Output the (X, Y) coordinate of the center of the cell containing the given text.  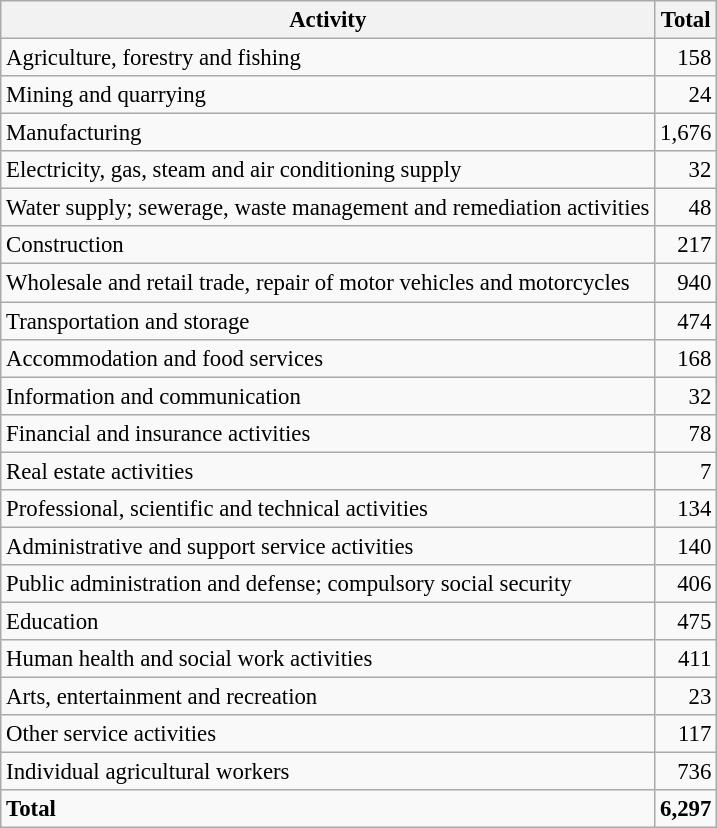
Administrative and support service activities (328, 546)
Human health and social work activities (328, 659)
Real estate activities (328, 471)
475 (686, 621)
1,676 (686, 133)
Accommodation and food services (328, 358)
Mining and quarrying (328, 95)
168 (686, 358)
940 (686, 283)
Wholesale and retail trade, repair of motor vehicles and motorcycles (328, 283)
Water supply; sewerage, waste management and remediation activities (328, 208)
Individual agricultural workers (328, 772)
Transportation and storage (328, 321)
48 (686, 208)
Professional, scientific and technical activities (328, 509)
736 (686, 772)
23 (686, 697)
Education (328, 621)
406 (686, 584)
Information and communication (328, 396)
Construction (328, 245)
Other service activities (328, 734)
Activity (328, 20)
140 (686, 546)
117 (686, 734)
Arts, entertainment and recreation (328, 697)
Public administration and defense; compulsory social security (328, 584)
24 (686, 95)
411 (686, 659)
217 (686, 245)
Electricity, gas, steam and air conditioning supply (328, 170)
Agriculture, forestry and fishing (328, 58)
6,297 (686, 809)
7 (686, 471)
474 (686, 321)
158 (686, 58)
134 (686, 509)
78 (686, 433)
Manufacturing (328, 133)
Financial and insurance activities (328, 433)
